For the text-containing cell, return its midpoint in (X, Y) coordinate format. 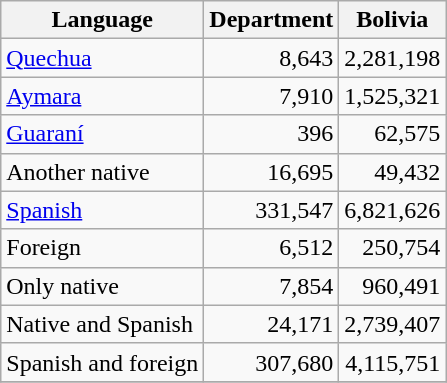
Native and Spanish (102, 324)
Another native (102, 172)
250,754 (392, 248)
2,739,407 (392, 324)
24,171 (272, 324)
8,643 (272, 58)
Spanish (102, 210)
7,910 (272, 96)
62,575 (392, 134)
Foreign (102, 248)
6,821,626 (392, 210)
Department (272, 20)
Quechua (102, 58)
1,525,321 (392, 96)
7,854 (272, 286)
2,281,198 (392, 58)
Spanish and foreign (102, 362)
Guaraní (102, 134)
Only native (102, 286)
4,115,751 (392, 362)
Bolivia (392, 20)
331,547 (272, 210)
16,695 (272, 172)
Aymara (102, 96)
6,512 (272, 248)
960,491 (392, 286)
Language (102, 20)
396 (272, 134)
307,680 (272, 362)
49,432 (392, 172)
